Detect which cell encompasses the target text, then output its (x, y) center coordinate. 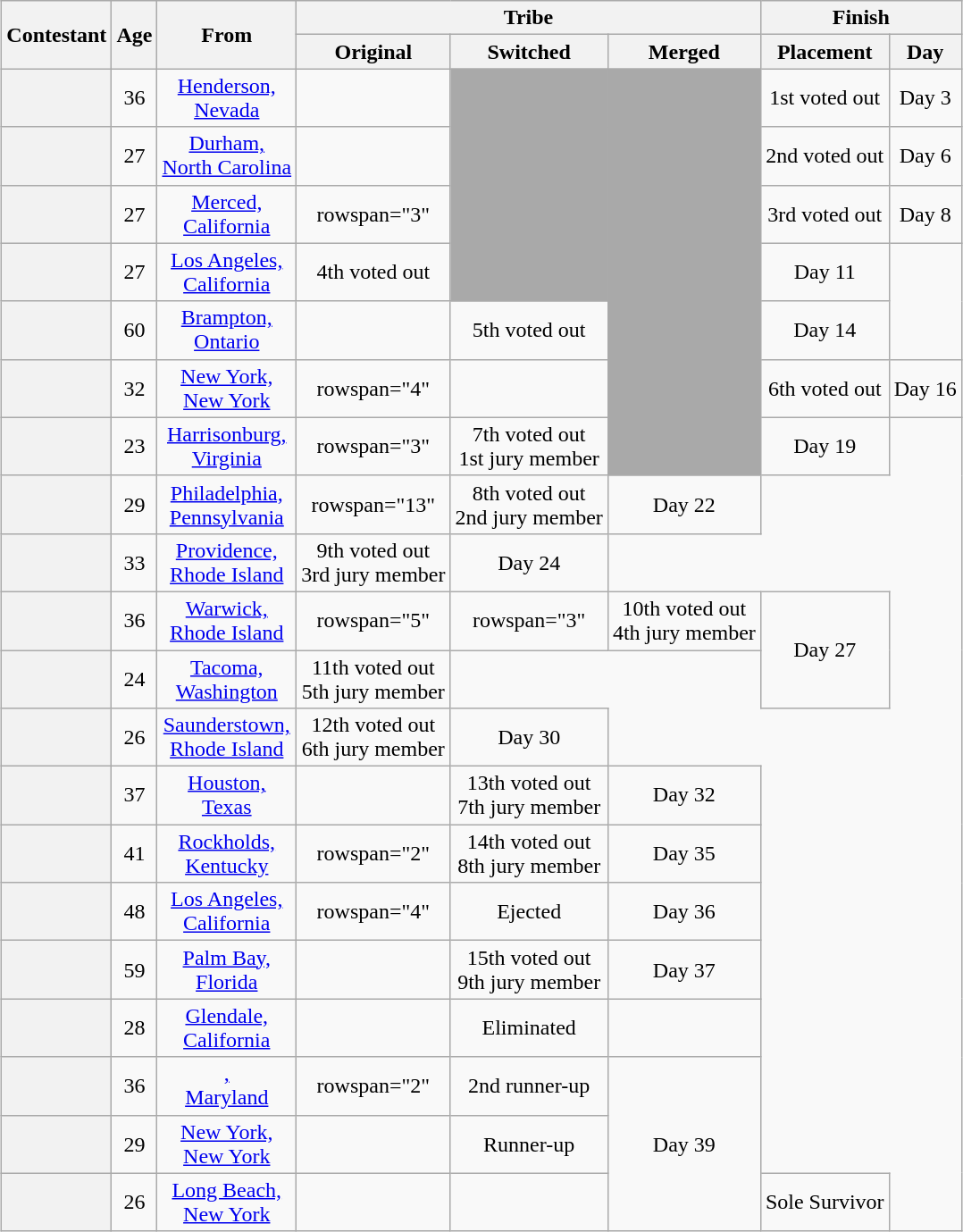
rowspan="13" (373, 504)
Day 6 (925, 155)
Switched (529, 52)
Merged (684, 52)
Day 3 (925, 98)
Brampton,Ontario (227, 331)
28 (134, 1027)
6th voted out (825, 388)
Original (373, 52)
4th voted out (373, 272)
Sole Survivor (825, 1203)
Houston,Texas (227, 795)
41 (134, 854)
Henderson,Nevada (227, 98)
Day 16 (925, 388)
1st voted out (825, 98)
Harrisonburg,Virginia (227, 447)
15th voted out9th jury member (529, 970)
Contestant (57, 35)
Palm Bay,Florida (227, 970)
8th voted out2nd jury member (529, 504)
Age (134, 35)
13th voted out7th jury member (529, 795)
9th voted out3rd jury member (373, 563)
Warwick,Rhode Island (227, 620)
12th voted out6th jury member (373, 738)
10th voted out4th jury member (684, 620)
37 (134, 795)
Day 35 (684, 854)
Day 19 (825, 447)
,Maryland (227, 1086)
Ejected (529, 911)
Finish (861, 18)
59 (134, 970)
23 (134, 447)
Glendale,California (227, 1027)
Day 22 (684, 504)
Merced,California (227, 214)
3rd voted out (825, 214)
Placement (825, 52)
Day 24 (529, 563)
Eliminated (529, 1027)
Tacoma,Washington (227, 679)
Durham,North Carolina (227, 155)
Day 37 (684, 970)
rowspan="5" (373, 620)
Day (925, 52)
Day 27 (825, 650)
Providence,Rhode Island (227, 563)
Day 36 (684, 911)
Saunderstown,Rhode Island (227, 738)
Day 14 (825, 331)
Philadelphia,Pennsylvania (227, 504)
14th voted out8th jury member (529, 854)
Day 39 (684, 1144)
11th voted out5th jury member (373, 679)
33 (134, 563)
From (227, 35)
Day 11 (825, 272)
5th voted out (529, 331)
2nd runner-up (529, 1086)
7th voted out1st jury member (529, 447)
32 (134, 388)
2nd voted out (825, 155)
Runner-up (529, 1144)
Rockholds,Kentucky (227, 854)
Long Beach,New York (227, 1203)
Day 32 (684, 795)
Day 30 (529, 738)
Day 8 (925, 214)
60 (134, 331)
24 (134, 679)
Tribe (529, 18)
48 (134, 911)
